Return [x, y] of the center of cell containing provided text 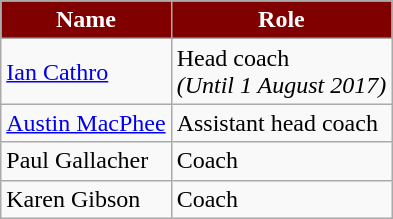
Assistant head coach [282, 123]
Paul Gallacher [86, 161]
Head coach(Until 1 August 2017) [282, 72]
Role [282, 20]
Name [86, 20]
Austin MacPhee [86, 123]
Karen Gibson [86, 199]
Ian Cathro [86, 72]
